Determine the (x, y) coordinate at the center of the cell enclosing the given text.  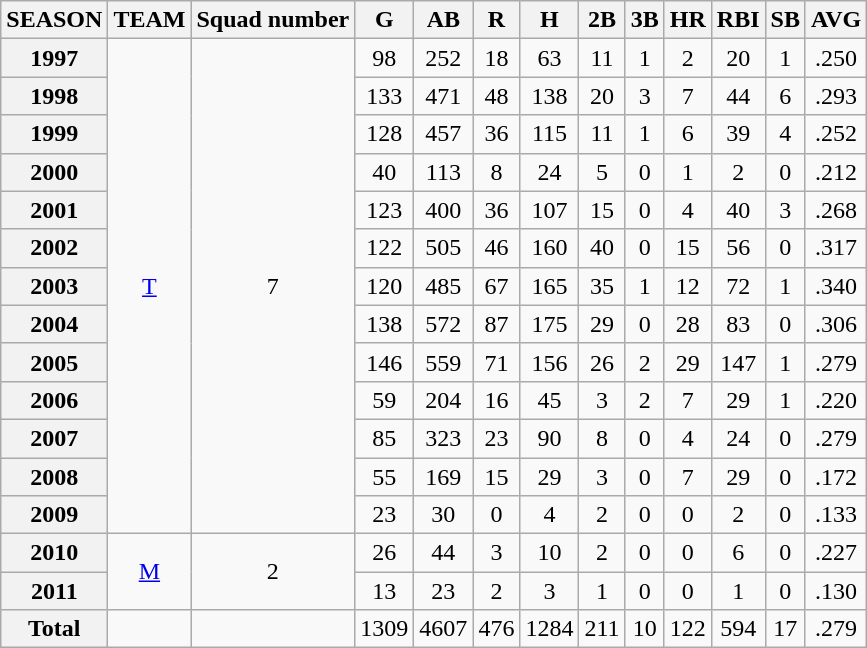
SB (785, 20)
2001 (54, 210)
72 (738, 286)
128 (384, 134)
1309 (384, 629)
87 (496, 324)
156 (550, 362)
G (384, 20)
.317 (836, 248)
17 (785, 629)
146 (384, 362)
13 (384, 591)
113 (444, 172)
2007 (54, 438)
1997 (54, 58)
485 (444, 286)
.268 (836, 210)
30 (444, 515)
39 (738, 134)
H (550, 20)
1284 (550, 629)
2006 (54, 400)
2005 (54, 362)
2000 (54, 172)
45 (550, 400)
.293 (836, 96)
35 (602, 286)
323 (444, 438)
175 (550, 324)
.172 (836, 477)
M (150, 572)
.130 (836, 591)
46 (496, 248)
.220 (836, 400)
HR (688, 20)
.306 (836, 324)
90 (550, 438)
2004 (54, 324)
AVG (836, 20)
160 (550, 248)
252 (444, 58)
2010 (54, 553)
2003 (54, 286)
115 (550, 134)
476 (496, 629)
RBI (738, 20)
12 (688, 286)
1999 (54, 134)
471 (444, 96)
5 (602, 172)
56 (738, 248)
169 (444, 477)
204 (444, 400)
.340 (836, 286)
165 (550, 286)
T (150, 286)
R (496, 20)
3B (644, 20)
559 (444, 362)
Total (54, 629)
28 (688, 324)
.212 (836, 172)
2008 (54, 477)
2009 (54, 515)
123 (384, 210)
16 (496, 400)
1998 (54, 96)
.133 (836, 515)
400 (444, 210)
211 (602, 629)
SEASON (54, 20)
.227 (836, 553)
67 (496, 286)
Squad number (273, 20)
.252 (836, 134)
TEAM (150, 20)
AB (444, 20)
4607 (444, 629)
55 (384, 477)
98 (384, 58)
.250 (836, 58)
594 (738, 629)
83 (738, 324)
505 (444, 248)
147 (738, 362)
71 (496, 362)
18 (496, 58)
63 (550, 58)
120 (384, 286)
133 (384, 96)
457 (444, 134)
572 (444, 324)
2B (602, 20)
85 (384, 438)
2002 (54, 248)
48 (496, 96)
2011 (54, 591)
59 (384, 400)
107 (550, 210)
